Return the [x, y] coordinate for the center point of the cell that contains the specified text.  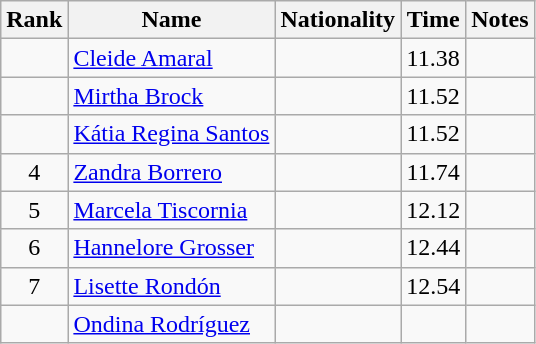
Time [434, 20]
Kátia Regina Santos [172, 134]
Notes [500, 20]
11.38 [434, 58]
Lisette Rondón [172, 286]
Mirtha Brock [172, 96]
Zandra Borrero [172, 172]
12.12 [434, 210]
Hannelore Grosser [172, 248]
6 [34, 248]
Ondina Rodríguez [172, 324]
Rank [34, 20]
Nationality [338, 20]
5 [34, 210]
Name [172, 20]
11.74 [434, 172]
Marcela Tiscornia [172, 210]
12.44 [434, 248]
Cleide Amaral [172, 58]
12.54 [434, 286]
4 [34, 172]
7 [34, 286]
